Locate the cell with the specified text and output its (X, Y) center coordinate. 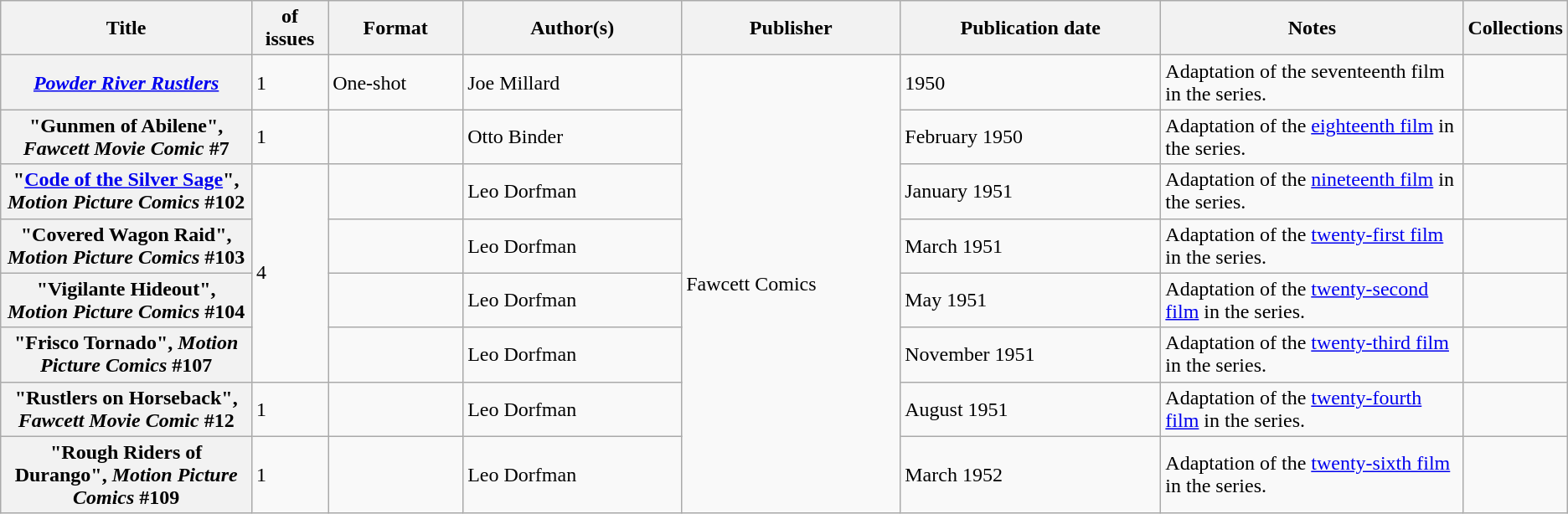
Publisher (791, 28)
"Frisco Tornado", Motion Picture Comics #107 (126, 355)
Collections (1515, 28)
Adaptation of the twenty-sixth film in the series. (1312, 475)
"Covered Wagon Raid", Motion Picture Comics #103 (126, 246)
Publication date (1030, 28)
November 1951 (1030, 355)
"Rough Riders of Durango", Motion Picture Comics #109 (126, 475)
Title (126, 28)
Format (395, 28)
Adaptation of the twenty-second film in the series. (1312, 300)
4 (290, 273)
March 1951 (1030, 246)
Otto Binder (573, 137)
Adaptation of the nineteenth film in the series. (1312, 191)
of issues (290, 28)
Author(s) (573, 28)
"Gunmen of Abilene", Fawcett Movie Comic #7 (126, 137)
1950 (1030, 82)
Adaptation of the twenty-third film in the series. (1312, 355)
"Rustlers on Horseback", Fawcett Movie Comic #12 (126, 409)
August 1951 (1030, 409)
Adaptation of the eighteenth film in the series. (1312, 137)
Adaptation of the twenty-fourth film in the series. (1312, 409)
Adaptation of the seventeenth film in the series. (1312, 82)
"Vigilante Hideout", Motion Picture Comics #104 (126, 300)
March 1952 (1030, 475)
Adaptation of the twenty-first film in the series. (1312, 246)
Fawcett Comics (791, 285)
Notes (1312, 28)
May 1951 (1030, 300)
January 1951 (1030, 191)
Powder River Rustlers (126, 82)
February 1950 (1030, 137)
One-shot (395, 82)
Joe Millard (573, 82)
"Code of the Silver Sage", Motion Picture Comics #102 (126, 191)
